Find where the given text appears and provide that cell's center as (x, y) coordinate. 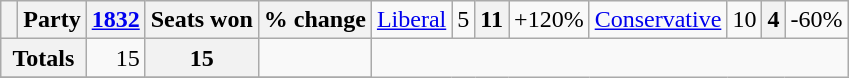
Conservative (658, 20)
4 (774, 20)
5 (464, 20)
1832 (116, 20)
-60% (816, 20)
Totals (44, 58)
11 (492, 20)
10 (744, 20)
+120% (550, 20)
Seats won (202, 20)
% change (314, 20)
Liberal (411, 20)
Party (52, 20)
